Extract the [X, Y] coordinate from the center of the cell holding the provided text.  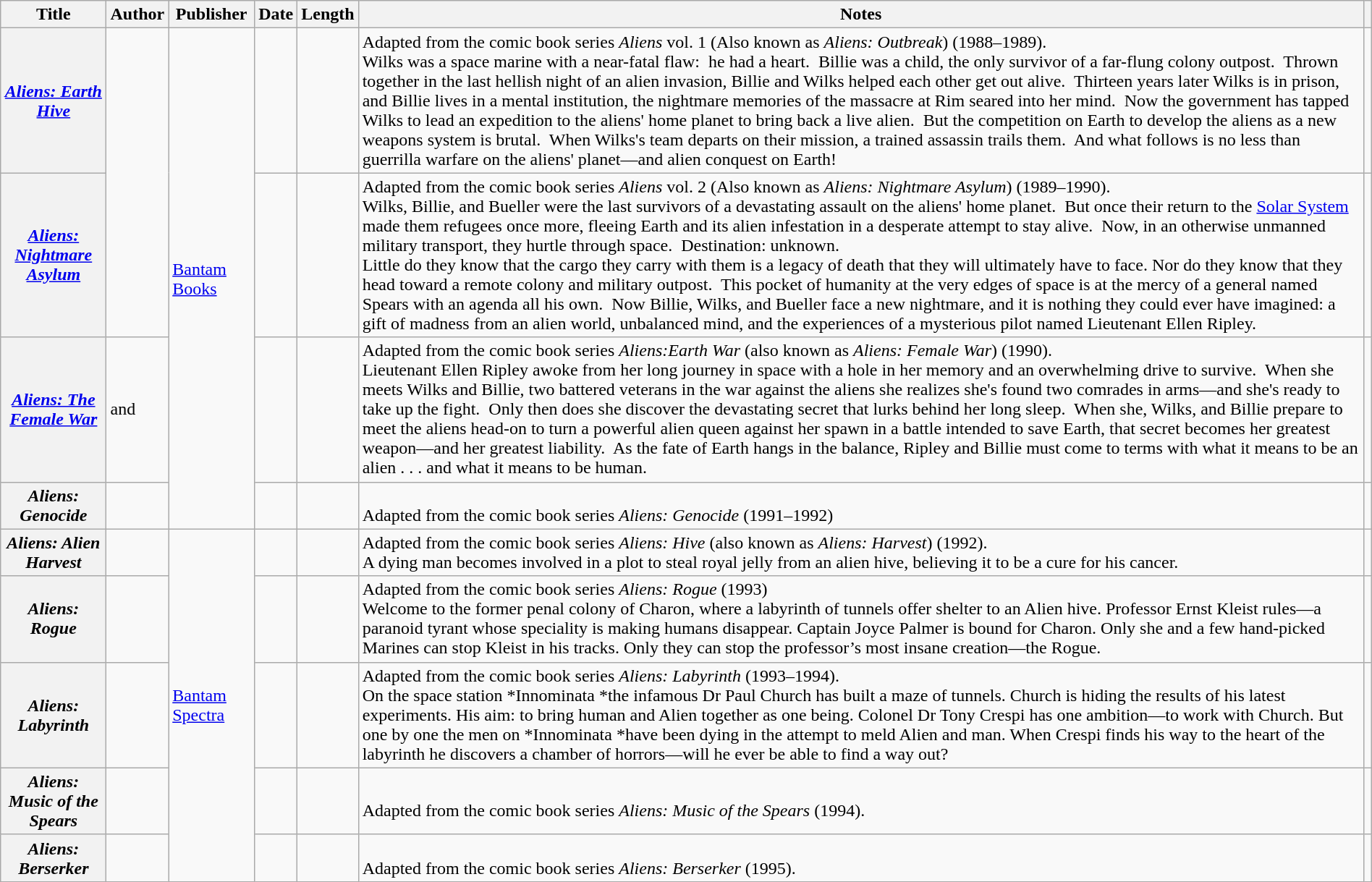
Aliens: Rogue [54, 619]
Bantam Books [211, 279]
Aliens: Nightmare Asylum [54, 255]
Date [276, 14]
Title [54, 14]
Aliens: Music of the Spears [54, 801]
Aliens: Alien Harvest [54, 553]
Adapted from the comic book series Aliens: Genocide (1991–1992) [861, 505]
and [137, 410]
Publisher [211, 14]
Aliens: Berserker [54, 858]
Aliens: Earth Hive [54, 101]
Aliens: Labyrinth [54, 715]
Adapted from the comic book series Aliens: Berserker (1995). [861, 858]
Notes [861, 14]
Adapted from the comic book series Aliens: Music of the Spears (1994). [861, 801]
Bantam Spectra [211, 705]
Author [137, 14]
Length [328, 14]
Aliens: Genocide [54, 505]
Aliens: The Female War [54, 410]
